Identify which cell holds the provided text, then report its (X, Y) central coordinate. 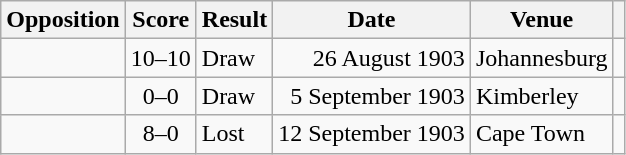
Result (234, 20)
Johannesburg (542, 58)
Kimberley (542, 96)
Opposition (63, 20)
Date (372, 20)
Cape Town (542, 134)
8–0 (160, 134)
26 August 1903 (372, 58)
10–10 (160, 58)
Score (160, 20)
0–0 (160, 96)
Venue (542, 20)
Lost (234, 134)
5 September 1903 (372, 96)
12 September 1903 (372, 134)
